Pinpoint the cell where the given text exists, returning its (X, Y) midpoint coordinate. 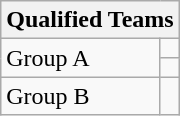
Group A (81, 58)
Group B (81, 96)
Qualified Teams (90, 20)
